Search for the cell housing the specified text and yield its (X, Y) center coordinate. 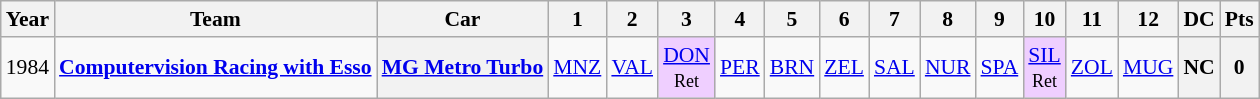
SILRet (1044, 68)
DC (1198, 19)
MNZ (577, 68)
12 (1148, 19)
0 (1240, 68)
PER (740, 68)
NC (1198, 68)
7 (894, 19)
VAL (632, 68)
4 (740, 19)
MG Metro Turbo (463, 68)
Car (463, 19)
5 (792, 19)
Year (28, 19)
6 (844, 19)
BRN (792, 68)
MUG (1148, 68)
1984 (28, 68)
Team (216, 19)
Computervision Racing with Esso (216, 68)
8 (948, 19)
10 (1044, 19)
9 (1000, 19)
11 (1092, 19)
SPA (1000, 68)
SAL (894, 68)
Pts (1240, 19)
1 (577, 19)
2 (632, 19)
NUR (948, 68)
3 (686, 19)
ZEL (844, 68)
ZOL (1092, 68)
DONRet (686, 68)
